Determine the (X, Y) coordinate at the center of the cell enclosing the given text.  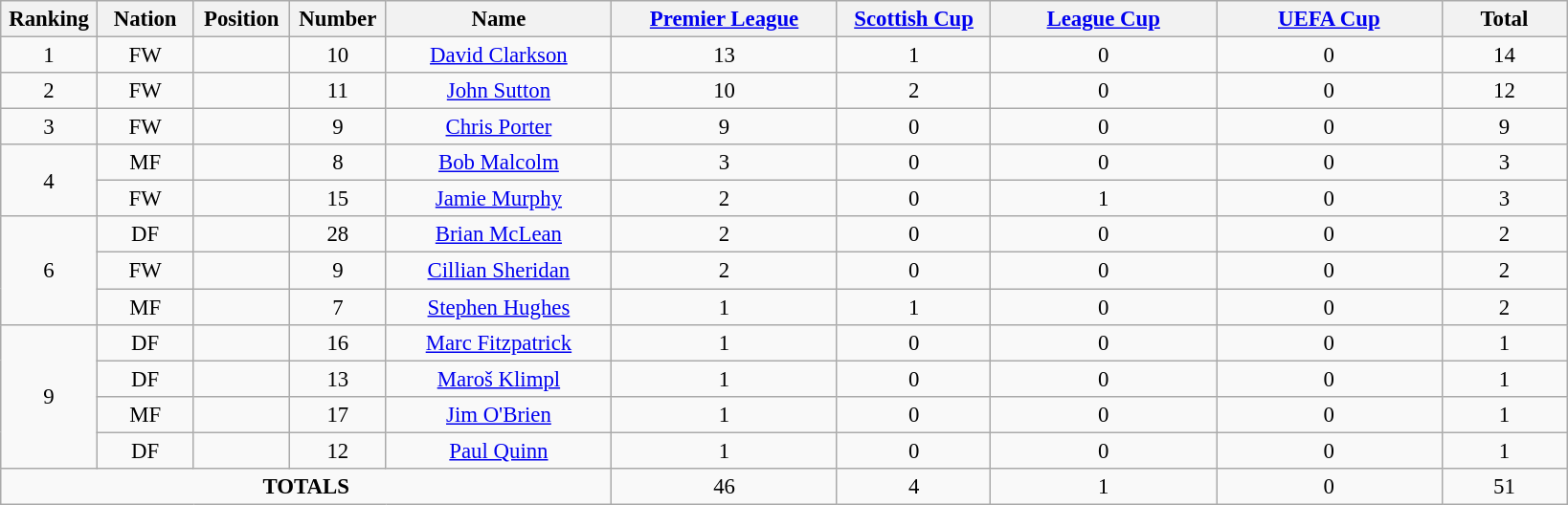
15 (339, 199)
Stephen Hughes (499, 307)
11 (339, 91)
8 (339, 163)
Scottish Cup (913, 19)
Premier League (725, 19)
Number (339, 19)
Cillian Sheridan (499, 271)
Total (1505, 19)
Jim O'Brien (499, 414)
51 (1505, 487)
17 (339, 414)
Nation (146, 19)
28 (339, 234)
14 (1505, 55)
Ranking (50, 19)
League Cup (1104, 19)
16 (339, 342)
Name (499, 19)
6 (50, 270)
7 (339, 307)
Chris Porter (499, 127)
Brian McLean (499, 234)
Marc Fitzpatrick (499, 342)
John Sutton (499, 91)
Maroš Klimpl (499, 379)
Position (241, 19)
TOTALS (306, 487)
46 (725, 487)
Jamie Murphy (499, 199)
Bob Malcolm (499, 163)
David Clarkson (499, 55)
Paul Quinn (499, 450)
UEFA Cup (1329, 19)
